Extract the (X, Y) coordinate from the center of the cell holding the provided text.  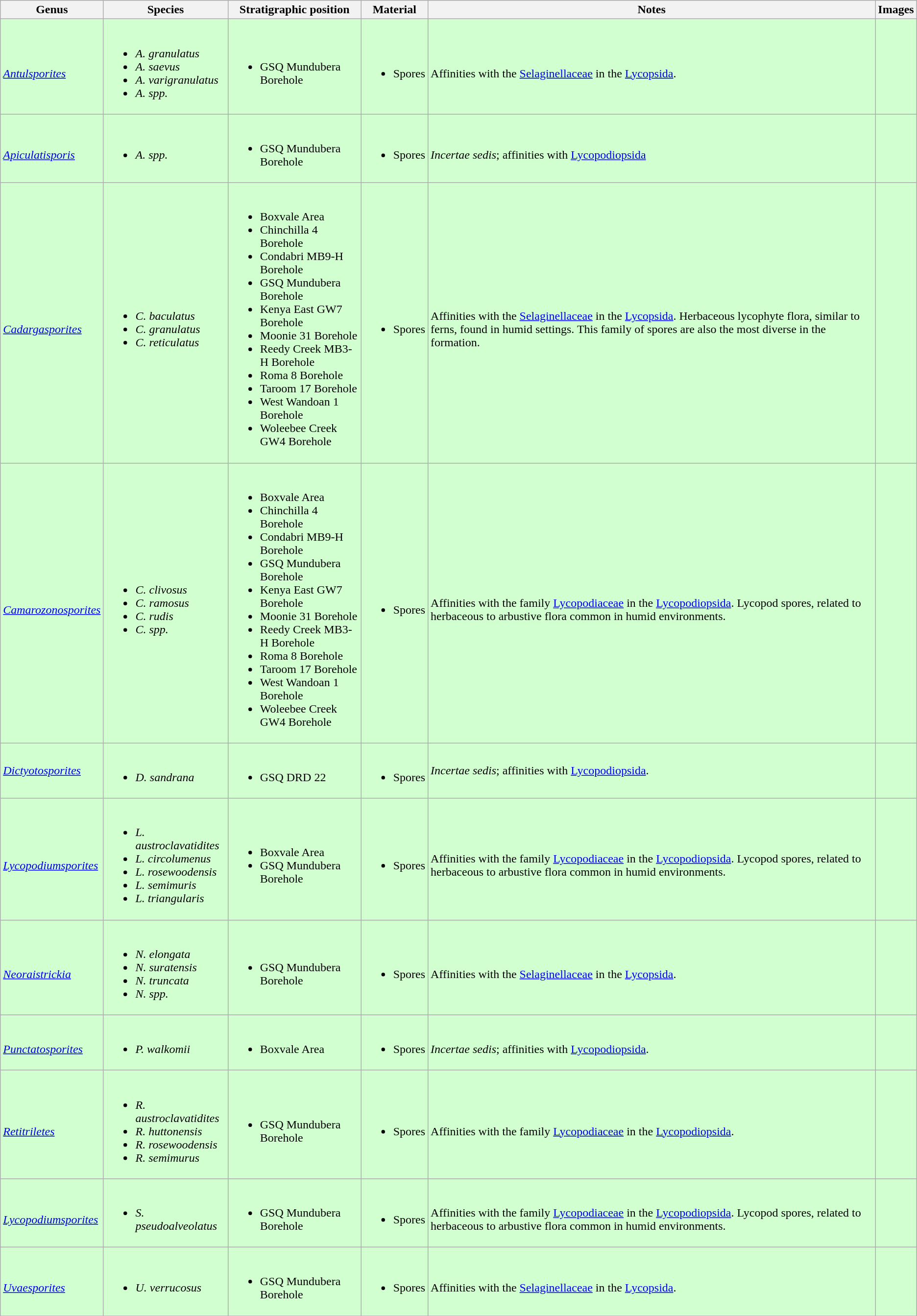
Species (166, 10)
Boxvale AreaGSQ Mundubera Borehole (294, 859)
Dictyotosporites (52, 771)
Material (394, 10)
Boxvale Area (294, 1042)
Stratigraphic position (294, 10)
A. spp. (166, 148)
C. baculatusC. granulatusC. reticulatus (166, 323)
S. pseudoalveolatus (166, 1213)
L. austroclavatiditesL. circolumenusL. rosewoodensisL. semimurisL. triangularis (166, 859)
Retitriletes (52, 1125)
Neoraistrickia (52, 967)
D. sandrana (166, 771)
P. walkomii (166, 1042)
Apiculatisporis (52, 148)
GSQ DRD 22 (294, 771)
R. austroclavatiditesR. huttonensisR. rosewoodensisR. semimurus (166, 1125)
Punctatosporites (52, 1042)
Images (896, 10)
Camarozonosporites (52, 603)
Notes (652, 10)
Genus (52, 10)
Incertae sedis; affinities with Lycopodiopsida (652, 148)
N. elongataN. suratensisN. truncataN. spp. (166, 967)
A. granulatusA. saevusA. varigranulatusA. spp. (166, 67)
U. verrucosus (166, 1281)
Uvaesporites (52, 1281)
C. clivosusC. ramosusC. rudisC. spp. (166, 603)
Cadargasporites (52, 323)
Antulsporites (52, 67)
Affinities with the family Lycopodiaceae in the Lycopodiopsida. (652, 1125)
